Return [X, Y] of the center of cell containing provided text 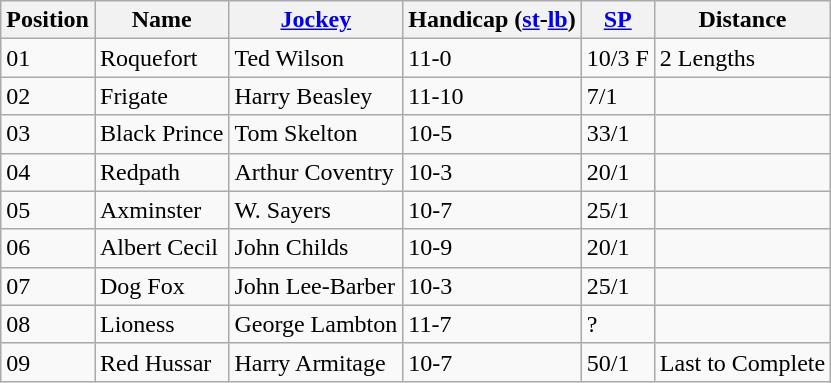
01 [48, 58]
Distance [742, 20]
04 [48, 172]
33/1 [618, 134]
Black Prince [161, 134]
02 [48, 96]
John Childs [316, 248]
John Lee-Barber [316, 286]
Roquefort [161, 58]
10-5 [492, 134]
Red Hussar [161, 362]
Dog Fox [161, 286]
10/3 F [618, 58]
George Lambton [316, 324]
05 [48, 210]
08 [48, 324]
2 Lengths [742, 58]
11-10 [492, 96]
03 [48, 134]
Tom Skelton [316, 134]
50/1 [618, 362]
? [618, 324]
Albert Cecil [161, 248]
Lioness [161, 324]
7/1 [618, 96]
Ted Wilson [316, 58]
Position [48, 20]
06 [48, 248]
Jockey [316, 20]
11-0 [492, 58]
11-7 [492, 324]
Arthur Coventry [316, 172]
Redpath [161, 172]
Handicap (st-lb) [492, 20]
Axminster [161, 210]
W. Sayers [316, 210]
Frigate [161, 96]
07 [48, 286]
09 [48, 362]
Name [161, 20]
Last to Complete [742, 362]
10-9 [492, 248]
Harry Beasley [316, 96]
SP [618, 20]
Harry Armitage [316, 362]
